Capture the cell that displays the provided text and extract its [x, y] central coordinate. 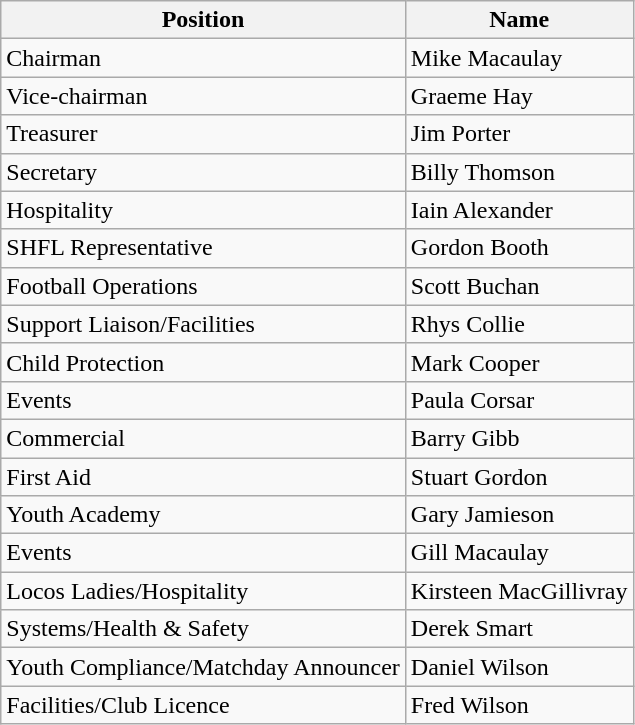
Rhys Collie [519, 324]
Kirsteen MacGillivray [519, 591]
Child Protection [204, 362]
Mike Macaulay [519, 58]
Commercial [204, 438]
Secretary [204, 172]
Youth Academy [204, 515]
Stuart Gordon [519, 477]
Graeme Hay [519, 96]
Derek Smart [519, 629]
Jim Porter [519, 134]
Mark Cooper [519, 362]
Name [519, 20]
Hospitality [204, 210]
Football Operations [204, 286]
Facilities/Club Licence [204, 705]
SHFL Representative [204, 248]
Support Liaison/Facilities [204, 324]
Gary Jamieson [519, 515]
Fred Wilson [519, 705]
Chairman [204, 58]
Vice-chairman [204, 96]
Position [204, 20]
First Aid [204, 477]
Iain Alexander [519, 210]
Barry Gibb [519, 438]
Paula Corsar [519, 400]
Scott Buchan [519, 286]
Gordon Booth [519, 248]
Locos Ladies/Hospitality [204, 591]
Systems/Health & Safety [204, 629]
Treasurer [204, 134]
Gill Macaulay [519, 553]
Youth Compliance/Matchday Announcer [204, 667]
Billy Thomson [519, 172]
Daniel Wilson [519, 667]
